Detect which cell encompasses the target text, then output its (X, Y) center coordinate. 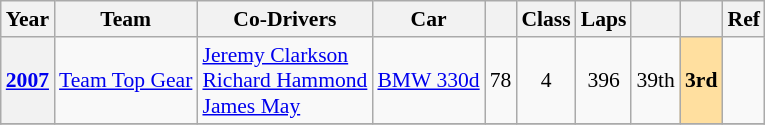
Co-Drivers (284, 19)
Class (546, 19)
Jeremy Clarkson Richard Hammond James May (284, 80)
78 (501, 80)
Laps (604, 19)
Ref (743, 19)
Team (126, 19)
Team Top Gear (126, 80)
2007 (28, 80)
3rd (702, 80)
4 (546, 80)
BMW 330d (428, 80)
Year (28, 19)
396 (604, 80)
39th (656, 80)
Car (428, 19)
